Capture the cell that displays the provided text and extract its [X, Y] central coordinate. 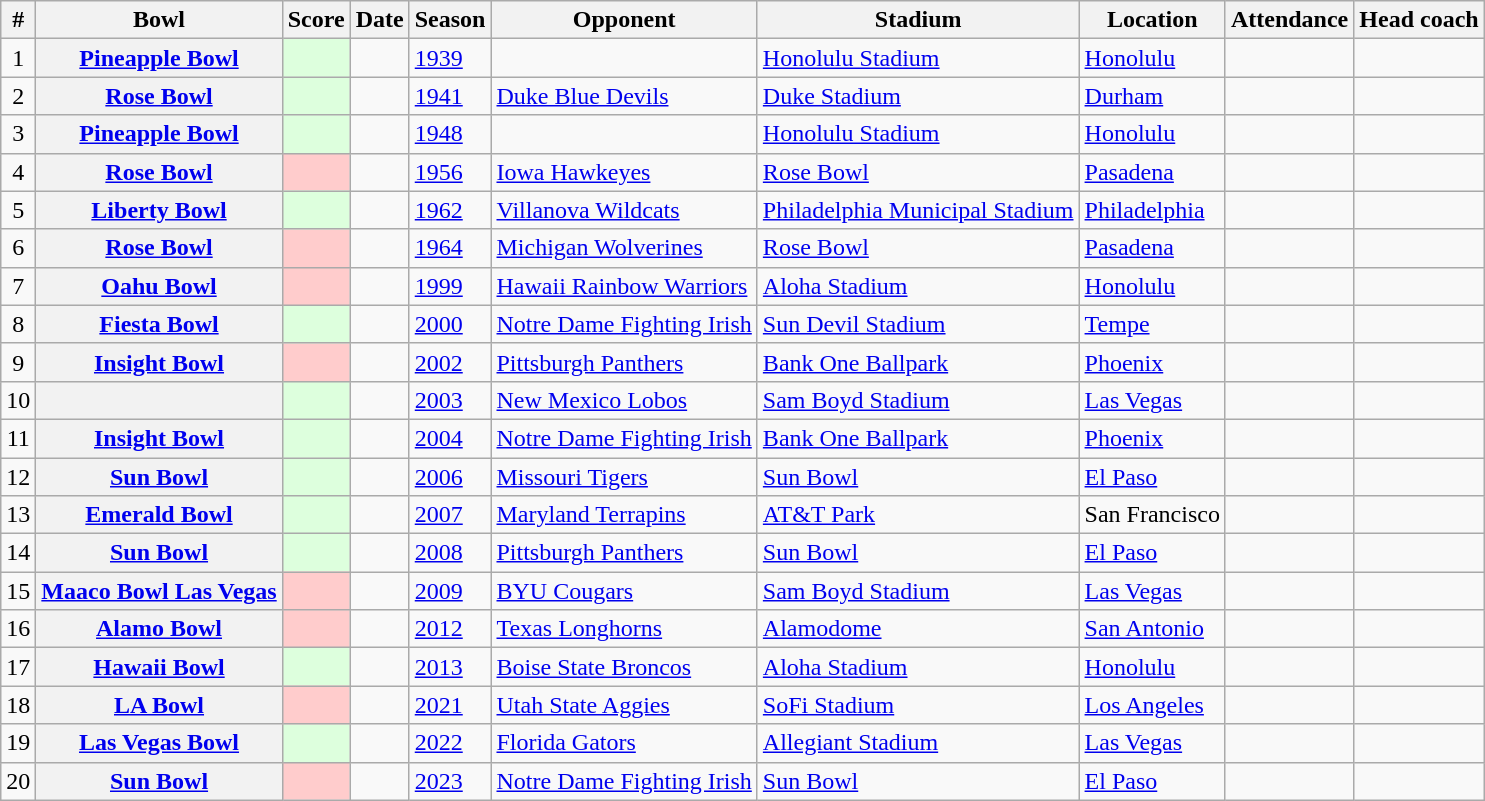
2021 [450, 705]
2003 [450, 400]
2008 [450, 553]
Iowa Hawkeyes [624, 172]
New Mexico Lobos [624, 400]
Stadium [918, 20]
1956 [450, 172]
6 [18, 248]
Date [380, 20]
Durham [1152, 96]
Texas Longhorns [624, 629]
Alamodome [918, 629]
2000 [450, 324]
1941 [450, 96]
2009 [450, 591]
LA Bowl [159, 705]
14 [18, 553]
Utah State Aggies [624, 705]
2 [18, 96]
Oahu Bowl [159, 286]
1999 [450, 286]
4 [18, 172]
Allegiant Stadium [918, 743]
Tempe [1152, 324]
Hawaii Rainbow Warriors [624, 286]
Duke Blue Devils [624, 96]
Fiesta Bowl [159, 324]
Attendance [1289, 20]
8 [18, 324]
17 [18, 667]
San Antonio [1152, 629]
2022 [450, 743]
1962 [450, 210]
1964 [450, 248]
15 [18, 591]
Florida Gators [624, 743]
Bowl [159, 20]
3 [18, 134]
12 [18, 477]
Score [316, 20]
SoFi Stadium [918, 705]
Philadelphia Municipal Stadium [918, 210]
Location [1152, 20]
13 [18, 515]
9 [18, 362]
18 [18, 705]
Sun Devil Stadium [918, 324]
Season [450, 20]
19 [18, 743]
1 [18, 58]
10 [18, 400]
Duke Stadium [918, 96]
1948 [450, 134]
Michigan Wolverines [624, 248]
Boise State Broncos [624, 667]
Philadelphia [1152, 210]
2023 [450, 781]
San Francisco [1152, 515]
5 [18, 210]
16 [18, 629]
Villanova Wildcats [624, 210]
2007 [450, 515]
Maaco Bowl Las Vegas [159, 591]
2002 [450, 362]
BYU Cougars [624, 591]
Emerald Bowl [159, 515]
2013 [450, 667]
Opponent [624, 20]
Head coach [1419, 20]
2012 [450, 629]
7 [18, 286]
Liberty Bowl [159, 210]
Missouri Tigers [624, 477]
Las Vegas Bowl [159, 743]
AT&T Park [918, 515]
Alamo Bowl [159, 629]
Hawaii Bowl [159, 667]
Los Angeles [1152, 705]
# [18, 20]
1939 [450, 58]
Maryland Terrapins [624, 515]
2006 [450, 477]
2004 [450, 438]
20 [18, 781]
11 [18, 438]
